Detect which cell encompasses the target text, then output its [X, Y] center coordinate. 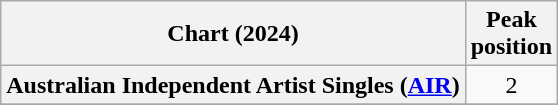
2 [511, 85]
Peakposition [511, 34]
Australian Independent Artist Singles (AIR) [233, 85]
Chart (2024) [233, 34]
